Return (X, Y) of the center of cell containing provided text 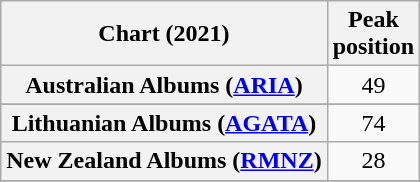
74 (373, 123)
Lithuanian Albums (AGATA) (164, 123)
28 (373, 161)
Australian Albums (ARIA) (164, 85)
Peakposition (373, 34)
Chart (2021) (164, 34)
49 (373, 85)
New Zealand Albums (RMNZ) (164, 161)
